For the text-containing cell, return its midpoint in [x, y] coordinate format. 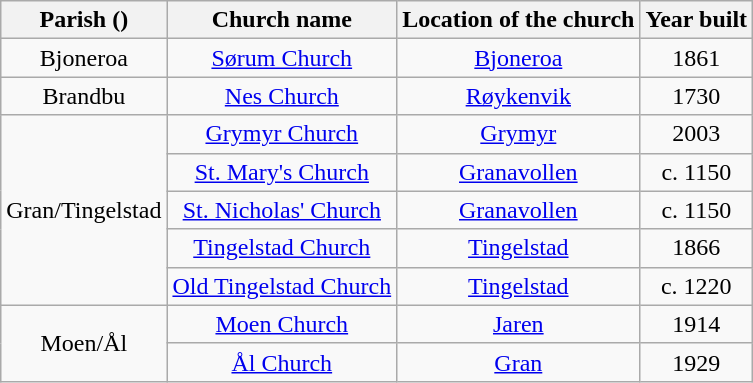
Grymyr [518, 134]
Grymyr Church [282, 134]
Old Tingelstad Church [282, 286]
St. Nicholas' Church [282, 210]
Moen/Ål [84, 343]
Location of the church [518, 20]
Brandbu [84, 96]
Moen Church [282, 324]
1861 [696, 58]
Church name [282, 20]
Tingelstad Church [282, 248]
1730 [696, 96]
Røykenvik [518, 96]
1914 [696, 324]
Gran/Tingelstad [84, 210]
St. Mary's Church [282, 172]
c. 1220 [696, 286]
2003 [696, 134]
Year built [696, 20]
1929 [696, 362]
Parish () [84, 20]
Ål Church [282, 362]
Nes Church [282, 96]
Sørum Church [282, 58]
1866 [696, 248]
Jaren [518, 324]
Gran [518, 362]
